Locate the cell with the specified text and output its [X, Y] center coordinate. 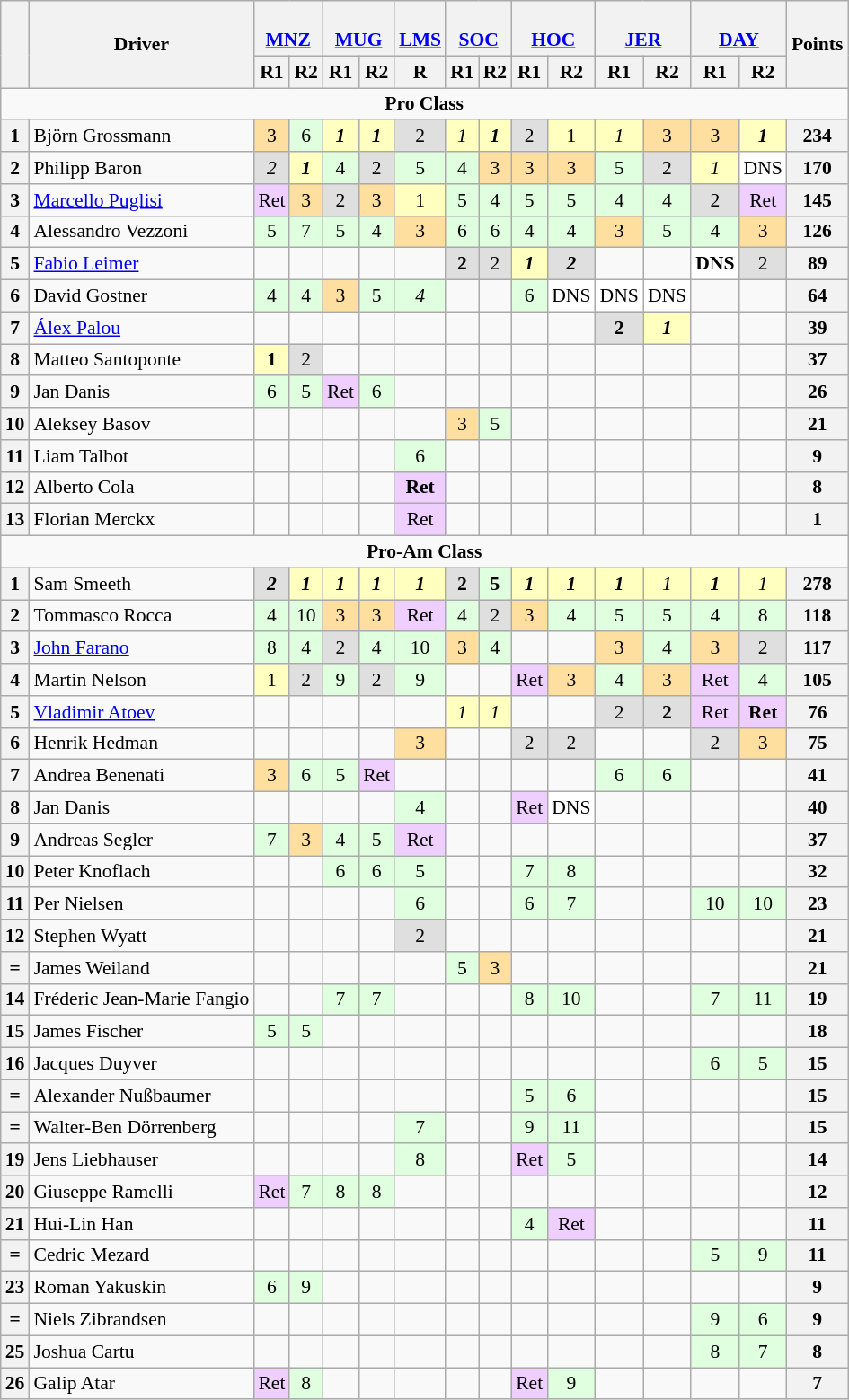
Sam Smeeth [141, 584]
13 [15, 520]
Aleksey Basov [141, 424]
John Farano [141, 648]
Pro Class [424, 104]
16 [15, 1064]
David Gostner [141, 296]
89 [818, 264]
Jens Liebhauser [141, 1160]
Jacques Duyver [141, 1064]
Marcello Puglisi [141, 200]
Per Nielsen [141, 904]
Andrea Benenati [141, 776]
Alberto Cola [141, 488]
Álex Palou [141, 328]
40 [818, 808]
39 [818, 328]
HOC [553, 29]
64 [818, 296]
MUG [358, 29]
Tommasco Rocca [141, 616]
41 [818, 776]
126 [818, 232]
Philipp Baron [141, 168]
Matteo Santoponte [141, 360]
Hui-Lin Han [141, 1224]
Andreas Segler [141, 840]
R [420, 72]
105 [818, 680]
Galip Atar [141, 1384]
Alexander Nußbaumer [141, 1096]
118 [818, 616]
234 [818, 136]
76 [818, 712]
Driver [141, 45]
Alessandro Vezzoni [141, 232]
James Fischer [141, 1032]
Joshua Cartu [141, 1352]
Stephen Wyatt [141, 936]
170 [818, 168]
MNZ [287, 29]
Walter-Ben Dörrenberg [141, 1128]
Niels Zibrandsen [141, 1320]
145 [818, 200]
Points [818, 45]
18 [818, 1032]
Björn Grossmann [141, 136]
SOC [478, 29]
20 [15, 1192]
LMS [420, 29]
Martin Nelson [141, 680]
Fabio Leimer [141, 264]
Cedric Mezard [141, 1255]
James Weiland [141, 968]
Giuseppe Ramelli [141, 1192]
117 [818, 648]
Vladimir Atoev [141, 712]
278 [818, 584]
Liam Talbot [141, 456]
Fréderic Jean-Marie Fangio [141, 999]
75 [818, 744]
DAY [738, 29]
25 [15, 1352]
JER [643, 29]
Florian Merckx [141, 520]
Peter Knoflach [141, 872]
Pro-Am Class [424, 552]
Roman Yakuskin [141, 1288]
Henrik Hedman [141, 744]
32 [818, 872]
